Capture the cell that displays the provided text and extract its [X, Y] central coordinate. 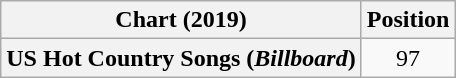
Chart (2019) [181, 20]
US Hot Country Songs (Billboard) [181, 58]
Position [408, 20]
97 [408, 58]
